Detect which cell encompasses the target text, then output its (X, Y) center coordinate. 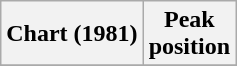
Chart (1981) (72, 34)
Peakposition (189, 34)
